Determine the [x, y] coordinate at the center of the cell enclosing the given text.  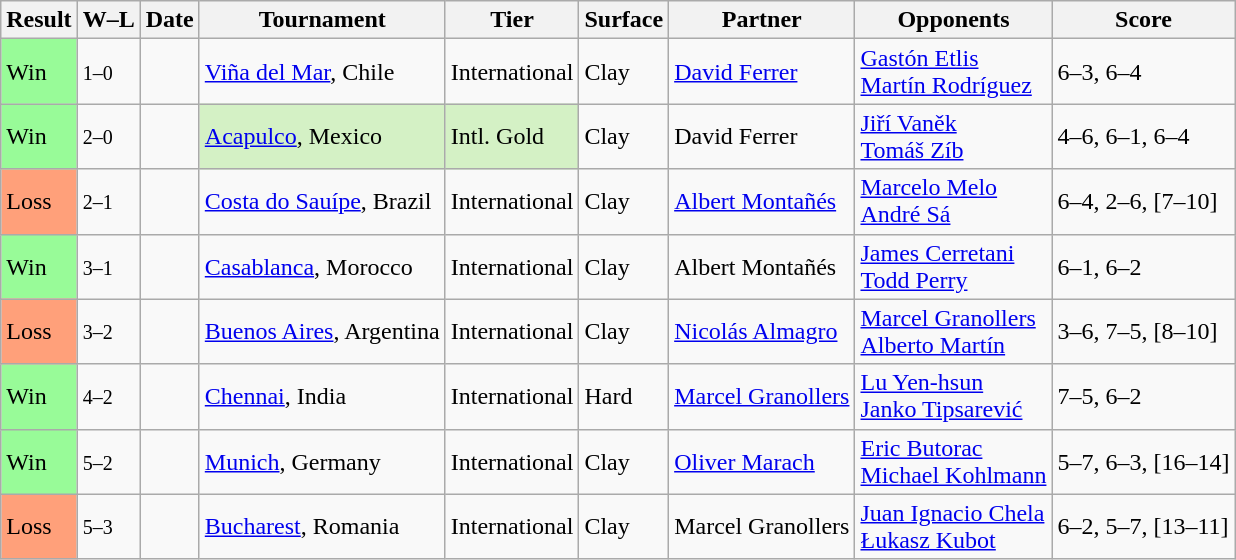
Gastón Etlis Martín Rodríguez [954, 72]
Date [170, 20]
1–0 [108, 72]
Lu Yen-hsun Janko Tipsarević [954, 396]
Viña del Mar, Chile [322, 72]
Nicolás Almagro [762, 332]
2–0 [108, 136]
6–4, 2–6, [7–10] [1144, 202]
Bucharest, Romania [322, 526]
Buenos Aires, Argentina [322, 332]
Score [1144, 20]
4–6, 6–1, 6–4 [1144, 136]
Munich, Germany [322, 462]
Intl. Gold [512, 136]
Costa do Sauípe, Brazil [322, 202]
7–5, 6–2 [1144, 396]
Surface [624, 20]
Chennai, India [322, 396]
6–1, 6–2 [1144, 266]
Partner [762, 20]
3–2 [108, 332]
Oliver Marach [762, 462]
3–6, 7–5, [8–10] [1144, 332]
Marcelo Melo André Sá [954, 202]
Eric Butorac Michael Kohlmann [954, 462]
5–3 [108, 526]
Hard [624, 396]
Tier [512, 20]
3–1 [108, 266]
Tournament [322, 20]
Opponents [954, 20]
Acapulco, Mexico [322, 136]
2–1 [108, 202]
4–2 [108, 396]
5–2 [108, 462]
Casablanca, Morocco [322, 266]
Result [39, 20]
Marcel Granollers Alberto Martín [954, 332]
James Cerretani Todd Perry [954, 266]
6–2, 5–7, [13–11] [1144, 526]
5–7, 6–3, [16–14] [1144, 462]
W–L [108, 20]
Jiří Vaněk Tomáš Zíb [954, 136]
Juan Ignacio Chela Łukasz Kubot [954, 526]
6–3, 6–4 [1144, 72]
